Identify which cell holds the provided text, then report its [X, Y] central coordinate. 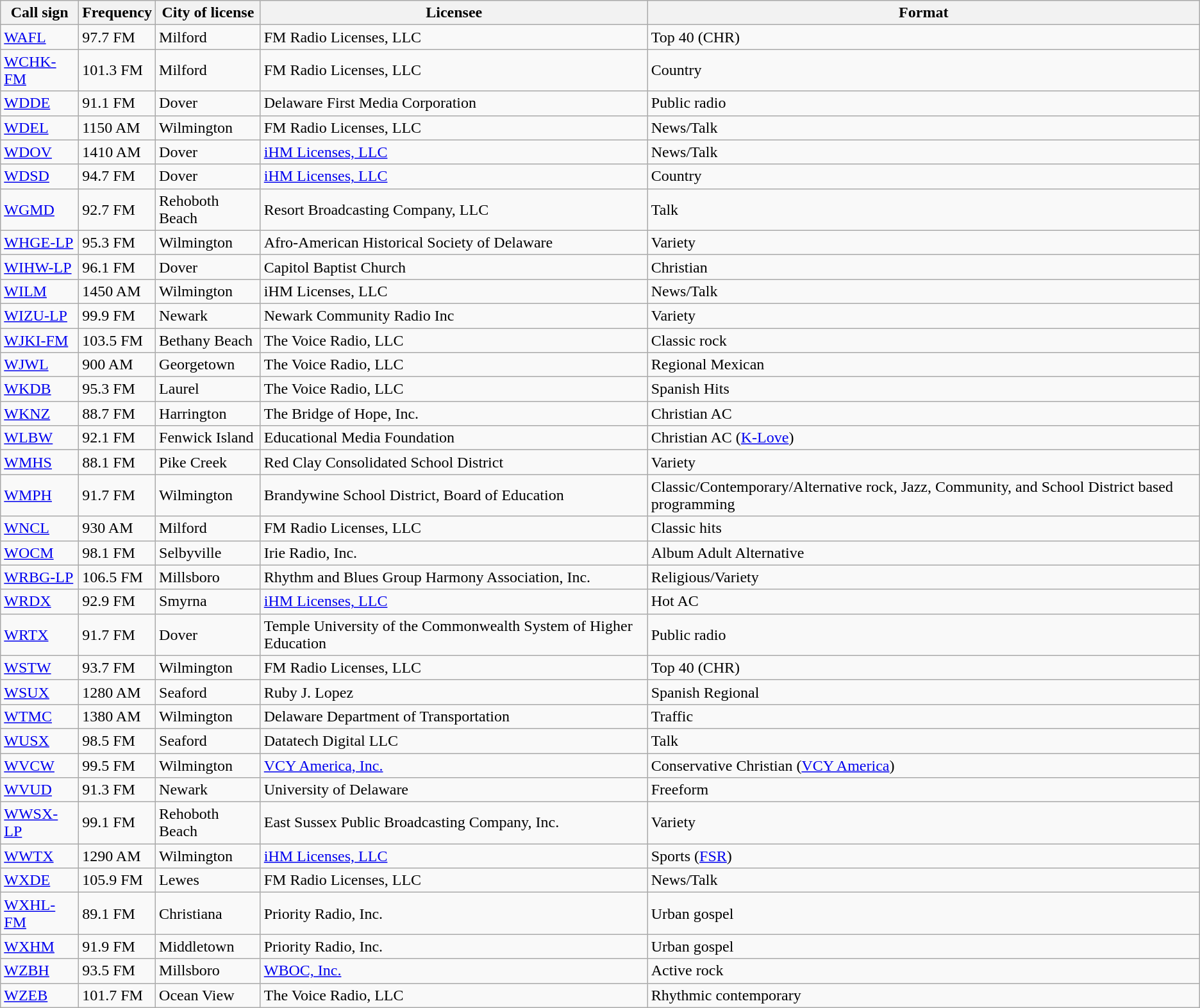
1280 AM [117, 692]
WXDE [40, 880]
Fenwick Island [208, 438]
92.9 FM [117, 601]
WXHL-FM [40, 913]
Album Adult Alternative [923, 553]
Georgetown [208, 365]
Format [923, 13]
Capitol Baptist Church [454, 267]
98.5 FM [117, 741]
WCHK-FM [40, 71]
96.1 FM [117, 267]
WVCW [40, 765]
101.3 FM [117, 71]
106.5 FM [117, 577]
WAFL [40, 37]
105.9 FM [117, 880]
Christian AC (K-Love) [923, 438]
Christiana [208, 913]
WNCL [40, 528]
Rhythmic contemporary [923, 995]
WXHM [40, 946]
98.1 FM [117, 553]
Freeform [923, 790]
Frequency [117, 13]
Temple University of the Commonwealth System of Higher Education [454, 635]
88.7 FM [117, 414]
Laurel [208, 389]
Spanish Regional [923, 692]
WLBW [40, 438]
97.7 FM [117, 37]
WJWL [40, 365]
WOCM [40, 553]
Classic rock [923, 340]
Resort Broadcasting Company, LLC [454, 209]
Delaware Department of Transportation [454, 716]
930 AM [117, 528]
WKDB [40, 389]
Classic/Contemporary/Alternative rock, Jazz, Community, and School District based programming [923, 495]
Religious/Variety [923, 577]
WSTW [40, 668]
Lewes [208, 880]
Call sign [40, 13]
WRDX [40, 601]
Bethany Beach [208, 340]
WVUD [40, 790]
Afro-American Historical Society of Delaware [454, 242]
Spanish Hits [923, 389]
WSUX [40, 692]
Middletown [208, 946]
91.1 FM [117, 103]
Newark Community Radio Inc [454, 315]
93.5 FM [117, 971]
WILM [40, 291]
Rhythm and Blues Group Harmony Association, Inc. [454, 577]
Traffic [923, 716]
1410 AM [117, 152]
WDEL [40, 128]
Conservative Christian (VCY America) [923, 765]
WIHW-LP [40, 267]
WWSX-LP [40, 823]
99.9 FM [117, 315]
WGMD [40, 209]
WIZU-LP [40, 315]
WRBG-LP [40, 577]
101.7 FM [117, 995]
Licensee [454, 13]
University of Delaware [454, 790]
WHGE-LP [40, 242]
Selbyville [208, 553]
Ocean View [208, 995]
Brandywine School District, Board of Education [454, 495]
Christian AC [923, 414]
103.5 FM [117, 340]
92.1 FM [117, 438]
Red Clay Consolidated School District [454, 462]
Hot AC [923, 601]
99.5 FM [117, 765]
93.7 FM [117, 668]
Classic hits [923, 528]
Harrington [208, 414]
The Bridge of Hope, Inc. [454, 414]
WMHS [40, 462]
WWTX [40, 856]
Datatech Digital LLC [454, 741]
Regional Mexican [923, 365]
WDOV [40, 152]
1380 AM [117, 716]
WJKI-FM [40, 340]
1450 AM [117, 291]
99.1 FM [117, 823]
1150 AM [117, 128]
91.3 FM [117, 790]
East Sussex Public Broadcasting Company, Inc. [454, 823]
Active rock [923, 971]
WDSD [40, 176]
92.7 FM [117, 209]
94.7 FM [117, 176]
City of license [208, 13]
Ruby J. Lopez [454, 692]
Sports (FSR) [923, 856]
1290 AM [117, 856]
WUSX [40, 741]
WZBH [40, 971]
91.9 FM [117, 946]
Christian [923, 267]
Delaware First Media Corporation [454, 103]
WKNZ [40, 414]
VCY America, Inc. [454, 765]
89.1 FM [117, 913]
Irie Radio, Inc. [454, 553]
WRTX [40, 635]
WMPH [40, 495]
WBOC, Inc. [454, 971]
900 AM [117, 365]
WZEB [40, 995]
Pike Creek [208, 462]
88.1 FM [117, 462]
Smyrna [208, 601]
WDDE [40, 103]
Educational Media Foundation [454, 438]
WTMC [40, 716]
